Provide the [X, Y] coordinate of the cell's center where the given text is located.  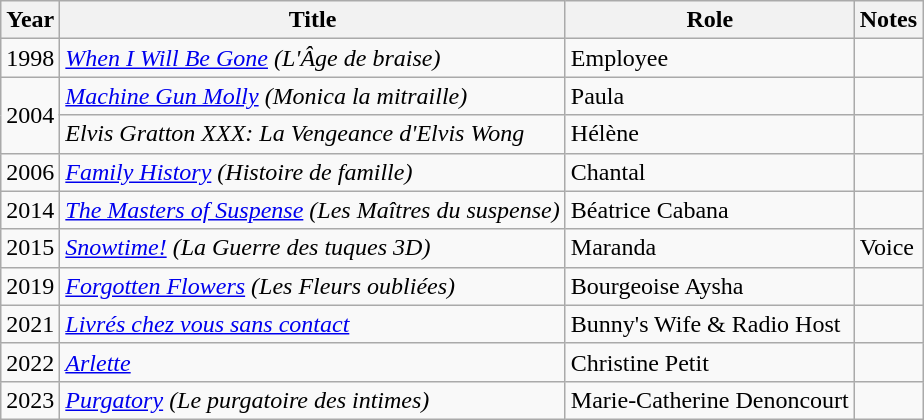
2023 [30, 400]
1998 [30, 58]
Elvis Gratton XXX: La Vengeance d'Elvis Wong [312, 134]
Family History (Histoire de famille) [312, 172]
Béatrice Cabana [710, 210]
2006 [30, 172]
When I Will Be Gone (L'Âge de braise) [312, 58]
Snowtime! (La Guerre des tuques 3D) [312, 248]
Christine Petit [710, 362]
Livrés chez vous sans contact [312, 324]
Year [30, 20]
2014 [30, 210]
Title [312, 20]
Marie-Catherine Denoncourt [710, 400]
Arlette [312, 362]
Employee [710, 58]
Hélène [710, 134]
Voice [888, 248]
Machine Gun Molly (Monica la mitraille) [312, 96]
Bunny's Wife & Radio Host [710, 324]
Maranda [710, 248]
Paula [710, 96]
Bourgeoise Aysha [710, 286]
Purgatory (Le purgatoire des intimes) [312, 400]
2019 [30, 286]
The Masters of Suspense (Les Maîtres du suspense) [312, 210]
Forgotten Flowers (Les Fleurs oubliées) [312, 286]
2015 [30, 248]
Notes [888, 20]
2022 [30, 362]
Chantal [710, 172]
2021 [30, 324]
2004 [30, 115]
Role [710, 20]
